Pinpoint the cell where the given text exists, returning its (X, Y) midpoint coordinate. 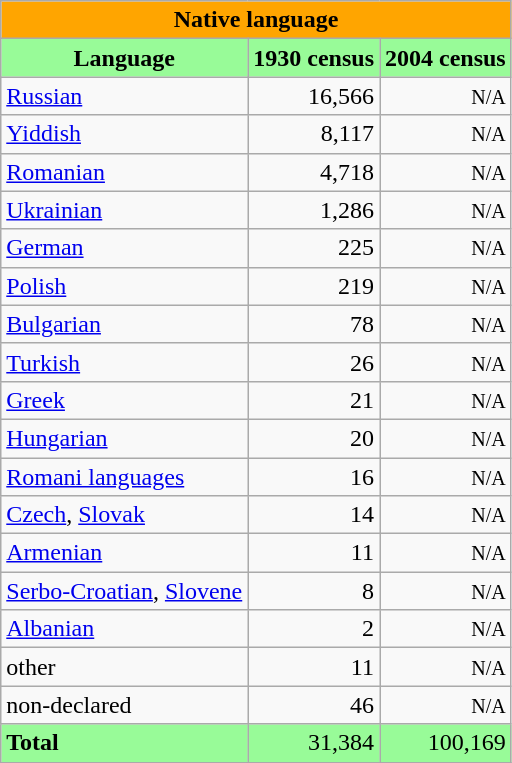
Romanian (124, 172)
1,286 (314, 210)
Total (124, 743)
8,117 (314, 134)
100,169 (446, 743)
4,718 (314, 172)
Native language (256, 20)
Albanian (124, 629)
2004 census (446, 58)
1930 census (314, 58)
78 (314, 324)
Czech, Slovak (124, 515)
14 (314, 515)
225 (314, 248)
Hungarian (124, 438)
Turkish (124, 362)
16,566 (314, 96)
German (124, 248)
2 (314, 629)
Russian (124, 96)
Serbo-Croatian, Slovene (124, 591)
Language (124, 58)
Polish (124, 286)
Bulgarian (124, 324)
16 (314, 477)
non-declared (124, 705)
46 (314, 705)
20 (314, 438)
21 (314, 400)
Armenian (124, 553)
Yiddish (124, 134)
other (124, 667)
Ukrainian (124, 210)
26 (314, 362)
31,384 (314, 743)
Greek (124, 400)
219 (314, 286)
Romani languages (124, 477)
8 (314, 591)
